Locate the cell with the specified text and output its (x, y) center coordinate. 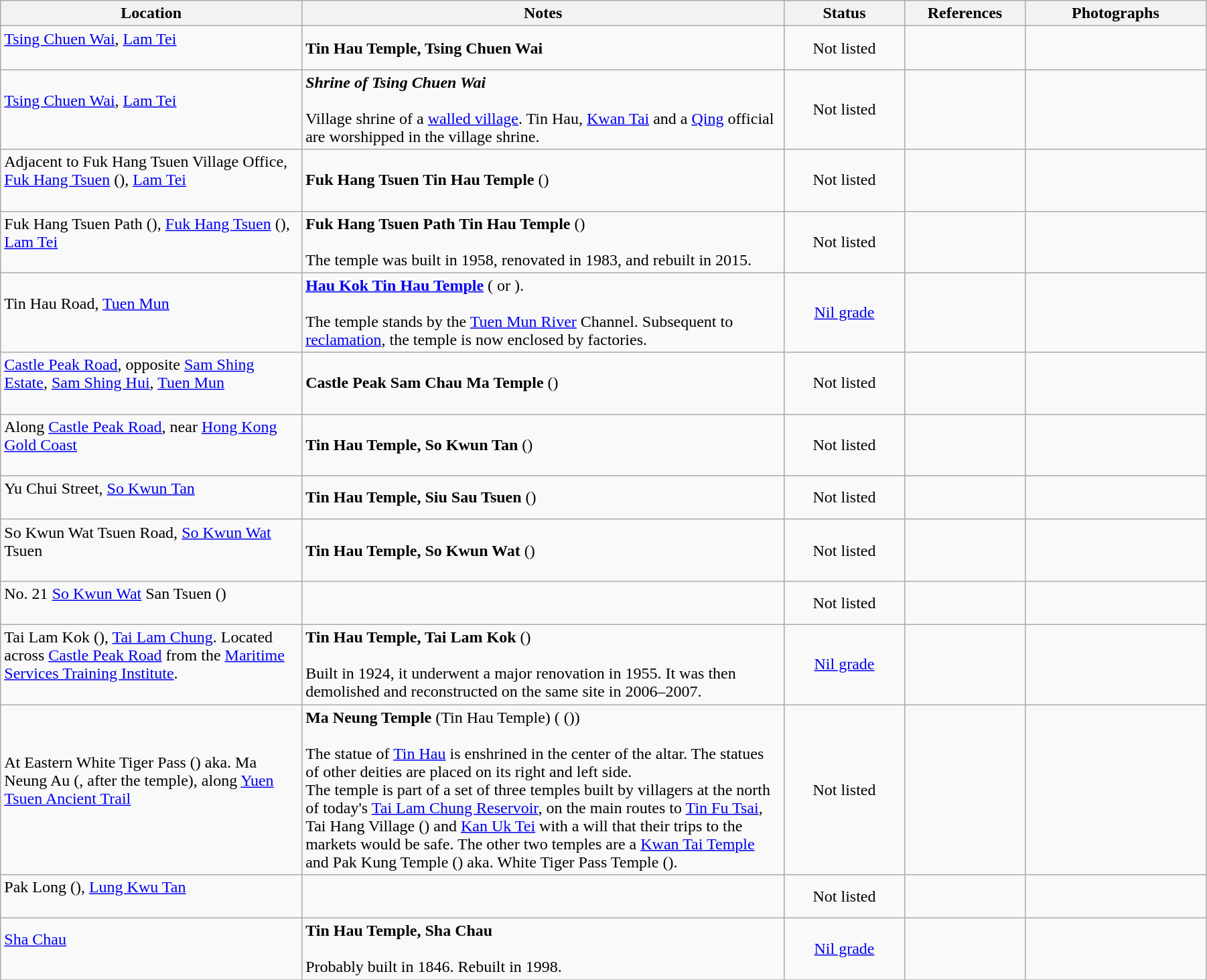
Photographs (1115, 13)
Fuk Hang Tsuen Tin Hau Temple () (543, 180)
References (965, 13)
Fuk Hang Tsuen Path (), Fuk Hang Tsuen (), Lam Tei (151, 242)
Location (151, 13)
Castle Peak Road, opposite Sam Shing Estate, Sam Shing Hui, Tuen Mun (151, 383)
Tin Hau Temple, So Kwun Wat () (543, 550)
Tin Hau Temple, Sha ChauProbably built in 1846. Rebuilt in 1998. (543, 949)
Fuk Hang Tsuen Path Tin Hau Temple ()The temple was built in 1958, renovated in 1983, and rebuilt in 2015. (543, 242)
Tin Hau Temple, Siu Sau Tsuen () (543, 497)
Castle Peak Sam Chau Ma Temple () (543, 383)
At Eastern White Tiger Pass () aka. Ma Neung Au (, after the temple), along Yuen Tsuen Ancient Trail (151, 790)
Tin Hau Road, Tuen Mun (151, 312)
Pak Long (), Lung Kwu Tan (151, 896)
Hau Kok Tin Hau Temple ( or ).The temple stands by the Tuen Mun River Channel. Subsequent to reclamation, the temple is now enclosed by factories. (543, 312)
Adjacent to Fuk Hang Tsuen Village Office, Fuk Hang Tsuen (), Lam Tei (151, 180)
Yu Chui Street, So Kwun Tan (151, 497)
So Kwun Wat Tsuen Road, So Kwun Wat Tsuen (151, 550)
Shrine of Tsing Chuen WaiVillage shrine of a walled village. Tin Hau, Kwan Tai and a Qing official are worshipped in the village shrine. (543, 110)
Along Castle Peak Road, near Hong Kong Gold Coast (151, 445)
Notes (543, 13)
No. 21 So Kwun Wat San Tsuen () (151, 603)
Tin Hau Temple, Tsing Chuen Wai (543, 48)
Status (845, 13)
Tai Lam Kok (), Tai Lam Chung. Located across Castle Peak Road from the Maritime Services Training Institute. (151, 664)
Tin Hau Temple, So Kwun Tan () (543, 445)
Sha Chau (151, 949)
